Identify which cell holds the provided text, then report its (x, y) central coordinate. 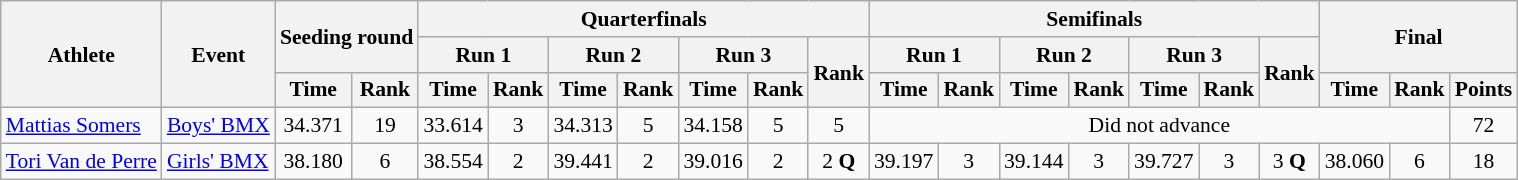
2 Q (838, 162)
18 (1484, 162)
39.016 (712, 162)
39.144 (1034, 162)
38.060 (1354, 162)
Mattias Somers (82, 126)
39.197 (904, 162)
33.614 (452, 126)
Points (1484, 90)
Boys' BMX (218, 126)
Event (218, 54)
Did not advance (1160, 126)
Girls' BMX (218, 162)
Final (1419, 36)
Quarterfinals (644, 19)
38.554 (452, 162)
Seeding round (347, 36)
39.441 (582, 162)
Athlete (82, 54)
38.180 (314, 162)
Semifinals (1094, 19)
34.371 (314, 126)
39.727 (1164, 162)
3 Q (1290, 162)
19 (386, 126)
72 (1484, 126)
Tori Van de Perre (82, 162)
34.313 (582, 126)
34.158 (712, 126)
